Pinpoint the cell where the given text exists, returning its (x, y) midpoint coordinate. 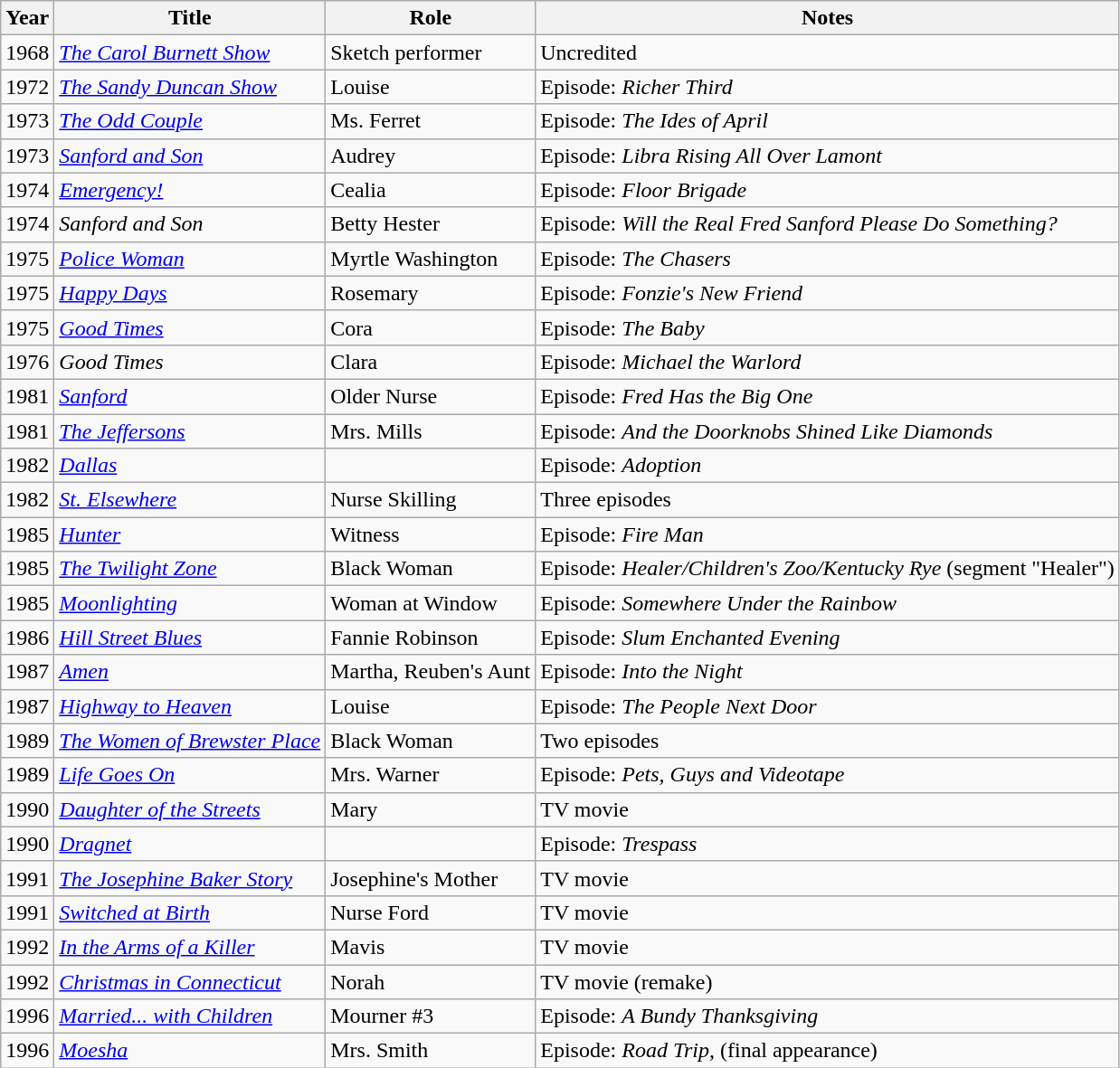
Life Goes On (190, 775)
Police Woman (190, 259)
In the Arms of a Killer (190, 947)
1968 (27, 52)
Fannie Robinson (431, 638)
Episode: Richer Third (828, 87)
Clara (431, 362)
Highway to Heaven (190, 706)
Dallas (190, 466)
Hill Street Blues (190, 638)
Episode: The Baby (828, 327)
Happy Days (190, 293)
Amen (190, 672)
1972 (27, 87)
Betty Hester (431, 224)
Josephine's Mother (431, 878)
Ms. Ferret (431, 121)
The Jeffersons (190, 431)
Switched at Birth (190, 912)
Nurse Ford (431, 912)
1976 (27, 362)
Woman at Window (431, 603)
Episode: Fire Man (828, 534)
Audrey (431, 156)
Older Nurse (431, 396)
Episode: A Bundy Thanksgiving (828, 1016)
Episode: The Chasers (828, 259)
Episode: Fred Has the Big One (828, 396)
Mourner #3 (431, 1016)
Dragnet (190, 844)
Sanford (190, 396)
Episode: Libra Rising All Over Lamont (828, 156)
The Odd Couple (190, 121)
Hunter (190, 534)
Two episodes (828, 741)
Episode: The People Next Door (828, 706)
St. Elsewhere (190, 500)
Mavis (431, 947)
Episode: Somewhere Under the Rainbow (828, 603)
Daughter of the Streets (190, 809)
Episode: Trespass (828, 844)
Episode: Into the Night (828, 672)
Episode: The Ides of April (828, 121)
Year (27, 18)
Episode: And the Doorknobs Shined Like Diamonds (828, 431)
The Twilight Zone (190, 569)
Mary (431, 809)
Martha, Reuben's Aunt (431, 672)
Moonlighting (190, 603)
Episode: Will the Real Fred Sanford Please Do Something? (828, 224)
Emergency! (190, 190)
The Josephine Baker Story (190, 878)
Christmas in Connecticut (190, 981)
1986 (27, 638)
Myrtle Washington (431, 259)
Episode: Slum Enchanted Evening (828, 638)
Moesha (190, 1051)
Episode: Pets, Guys and Videotape (828, 775)
Three episodes (828, 500)
Married... with Children (190, 1016)
Episode: Michael the Warlord (828, 362)
Nurse Skilling (431, 500)
Episode: Road Trip, (final appearance) (828, 1051)
Witness (431, 534)
Mrs. Mills (431, 431)
Sketch performer (431, 52)
Mrs. Warner (431, 775)
Episode: Fonzie's New Friend (828, 293)
Mrs. Smith (431, 1051)
Cealia (431, 190)
Title (190, 18)
Norah (431, 981)
Episode: Floor Brigade (828, 190)
The Sandy Duncan Show (190, 87)
Episode: Healer/Children's Zoo/Kentucky Rye (segment "Healer") (828, 569)
Cora (431, 327)
Role (431, 18)
Episode: Adoption (828, 466)
The Women of Brewster Place (190, 741)
The Carol Burnett Show (190, 52)
Notes (828, 18)
TV movie (remake) (828, 981)
Rosemary (431, 293)
Uncredited (828, 52)
